Scan for the cell matching the given text and deliver its [X, Y] coordinate at center. 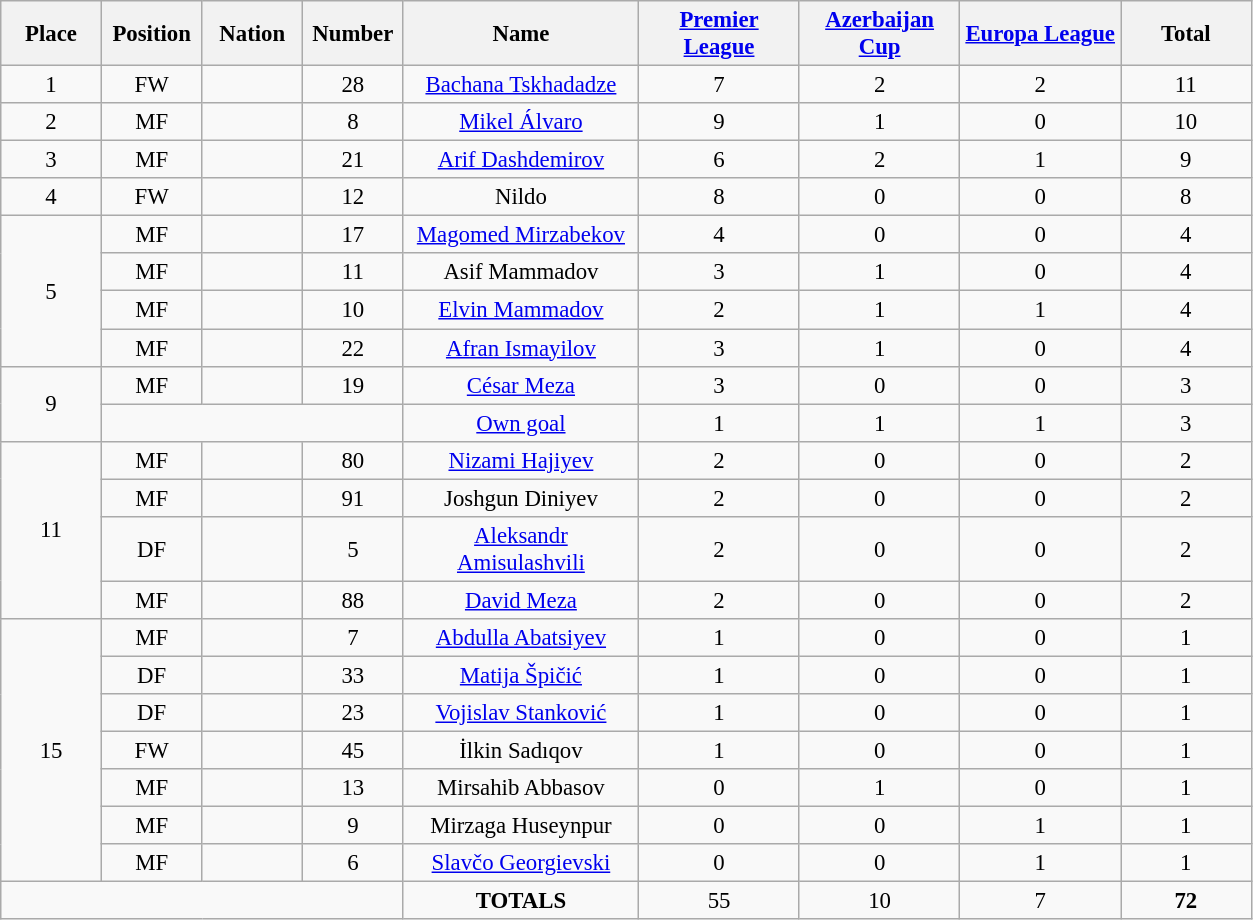
Abdulla Abatsiyev [521, 638]
Position [152, 34]
17 [354, 235]
Mikel Álvaro [521, 122]
Joshgun Diniyev [521, 498]
Slavčo Georgievski [521, 863]
Bachana Tskhadadze [521, 85]
Arif Dashdemirov [521, 160]
Mirsahib Abbasov [521, 788]
45 [354, 751]
15 [52, 750]
Vojislav Stanković [521, 713]
12 [354, 197]
80 [354, 460]
22 [354, 348]
72 [1186, 901]
Nildo [521, 197]
88 [354, 600]
Elvin Mammadov [521, 310]
Mirzaga Huseynpur [521, 826]
19 [354, 385]
İlkin Sadıqov [521, 751]
Asif Mammadov [521, 273]
Magomed Mirzabekov [521, 235]
Azerbaijan Cup [880, 34]
César Meza [521, 385]
33 [354, 675]
Afran Ismayilov [521, 348]
Place [52, 34]
Nizami Hajiyev [521, 460]
Premier League [720, 34]
Nation [252, 34]
Matija Špičić [521, 675]
David Meza [521, 600]
55 [720, 901]
Total [1186, 34]
91 [354, 498]
Aleksandr Amisulashvili [521, 550]
Own goal [521, 423]
28 [354, 85]
Number [354, 34]
13 [354, 788]
TOTALS [521, 901]
23 [354, 713]
21 [354, 160]
Name [521, 34]
Europa League [1040, 34]
